Provide the [X, Y] coordinate of the cell's center where the given text is located.  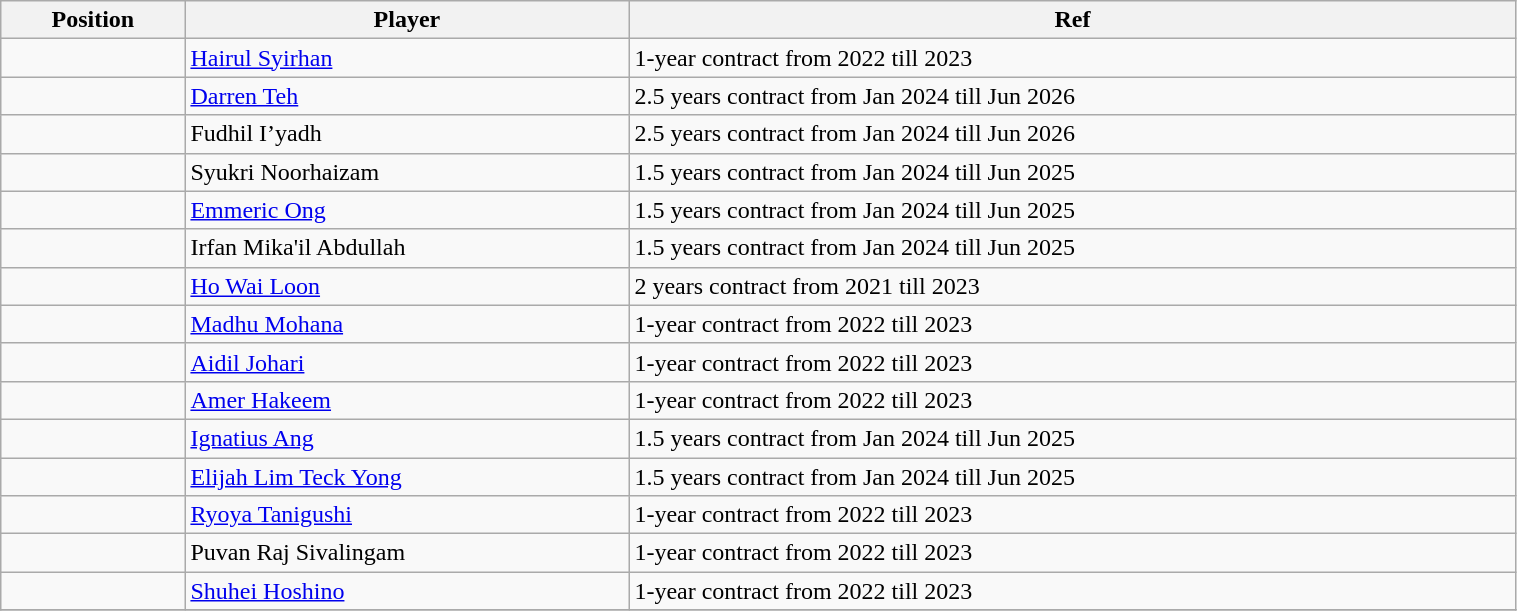
Ref [1072, 20]
Amer Hakeem [407, 400]
Player [407, 20]
Aidil Johari [407, 362]
Ignatius Ang [407, 438]
Madhu Mohana [407, 324]
Syukri Noorhaizam [407, 172]
Puvan Raj Sivalingam [407, 553]
Darren Teh [407, 96]
Ho Wai Loon [407, 286]
Shuhei Hoshino [407, 591]
2 years contract from 2021 till 2023 [1072, 286]
Position [93, 20]
Emmeric Ong [407, 210]
Irfan Mika'il Abdullah [407, 248]
Elijah Lim Teck Yong [407, 477]
Hairul Syirhan [407, 58]
Fudhil I’yadh [407, 134]
Ryoya Tanigushi [407, 515]
